Determine the (X, Y) coordinate at the center of the cell enclosing the given text.  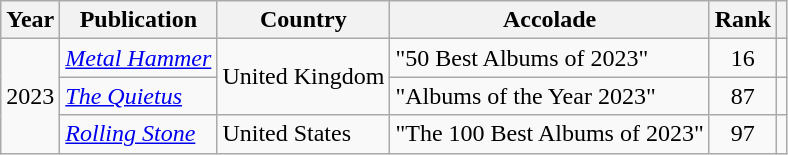
"The 100 Best Albums of 2023" (550, 134)
United Kingdom (304, 77)
87 (742, 96)
16 (742, 58)
"50 Best Albums of 2023" (550, 58)
Publication (138, 20)
97 (742, 134)
Rolling Stone (138, 134)
"Albums of the Year 2023" (550, 96)
Rank (742, 20)
Country (304, 20)
Metal Hammer (138, 58)
The Quietus (138, 96)
2023 (30, 96)
Accolade (550, 20)
Year (30, 20)
United States (304, 134)
